For the text-containing cell, return its midpoint in [X, Y] coordinate format. 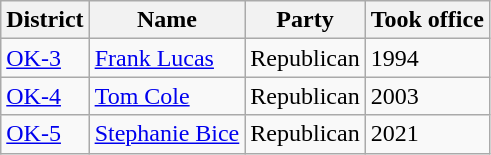
Name [167, 20]
1994 [427, 58]
OK-5 [45, 134]
Tom Cole [167, 96]
OK-4 [45, 96]
Party [305, 20]
OK-3 [45, 58]
District [45, 20]
2021 [427, 134]
Frank Lucas [167, 58]
Took office [427, 20]
Stephanie Bice [167, 134]
2003 [427, 96]
